Output the [X, Y] coordinate of the center of the cell containing the given text.  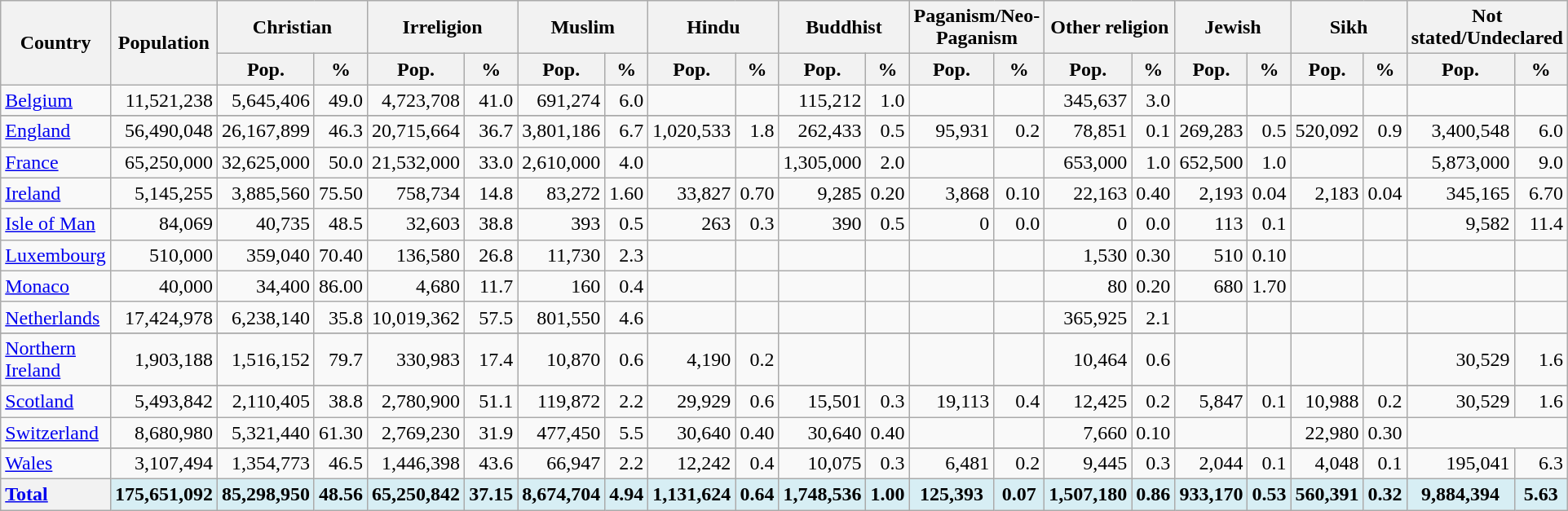
136,580 [416, 255]
78,851 [1088, 131]
393 [561, 224]
48.5 [341, 224]
3,868 [952, 193]
345,165 [1460, 193]
262,433 [822, 131]
Wales [55, 464]
Hindu [713, 28]
345,637 [1088, 100]
1,507,180 [1088, 495]
10,988 [1327, 401]
8,680,980 [163, 433]
61.30 [341, 433]
86.00 [341, 286]
652,500 [1212, 162]
33,827 [691, 193]
2,183 [1327, 193]
22,163 [1088, 193]
Population [163, 42]
653,000 [1088, 162]
Belgium [55, 100]
390 [822, 224]
50.0 [341, 162]
3,400,548 [1460, 131]
95,931 [952, 131]
Monaco [55, 286]
46.3 [341, 131]
1,131,624 [691, 495]
5,145,255 [163, 193]
17.4 [491, 359]
Paganism/Neo-Paganism [977, 28]
5,873,000 [1460, 162]
12,242 [691, 464]
11.4 [1541, 224]
5.5 [626, 433]
680 [1212, 286]
10,464 [1088, 359]
65,250,842 [416, 495]
14.8 [491, 193]
3,885,560 [266, 193]
32,603 [416, 224]
5,645,406 [266, 100]
17,424,978 [163, 317]
3,801,186 [561, 131]
70.40 [341, 255]
6.7 [626, 131]
115,212 [822, 100]
1,446,398 [416, 464]
263 [691, 224]
29,929 [691, 401]
Total [55, 495]
119,872 [561, 401]
75.50 [341, 193]
9,285 [822, 193]
Other religion [1110, 28]
4.6 [626, 317]
8,674,704 [561, 495]
7,660 [1088, 433]
1,305,000 [822, 162]
4.94 [626, 495]
48.56 [341, 495]
6.70 [1541, 193]
41.0 [491, 100]
Switzerland [55, 433]
269,283 [1212, 131]
477,450 [561, 433]
Country [55, 42]
1,530 [1088, 255]
2,110,405 [266, 401]
Buddhist [844, 28]
51.1 [491, 401]
35.8 [341, 317]
Muslim [583, 28]
11,730 [561, 255]
2.1 [1153, 317]
4.0 [626, 162]
0.9 [1385, 131]
6,481 [952, 464]
5.63 [1541, 495]
0.07 [1019, 495]
125,393 [952, 495]
1.00 [887, 495]
0.70 [757, 193]
36.7 [491, 131]
2.0 [887, 162]
2,780,900 [416, 401]
Scotland [55, 401]
365,925 [1088, 317]
758,734 [416, 193]
1.60 [626, 193]
0.32 [1385, 495]
4,190 [691, 359]
57.5 [491, 317]
510 [1212, 255]
330,983 [416, 359]
113 [1212, 224]
5,493,842 [163, 401]
3.0 [1153, 100]
9.0 [1541, 162]
510,000 [163, 255]
4,680 [416, 286]
40,735 [266, 224]
22,980 [1327, 433]
6,238,140 [266, 317]
Netherlands [55, 317]
66,947 [561, 464]
359,040 [266, 255]
80 [1088, 286]
1,748,536 [822, 495]
195,041 [1460, 464]
1.8 [757, 131]
34,400 [266, 286]
2,769,230 [416, 433]
9,445 [1088, 464]
79.7 [341, 359]
Isle of Man [55, 224]
26.8 [491, 255]
1.70 [1269, 286]
11.7 [491, 286]
20,715,664 [416, 131]
England [55, 131]
11,521,238 [163, 100]
3,107,494 [163, 464]
Irreligion [443, 28]
4,048 [1327, 464]
0.64 [757, 495]
46.5 [341, 464]
19,113 [952, 401]
1,903,188 [163, 359]
33.0 [491, 162]
Jewish [1233, 28]
Northern Ireland [55, 359]
Ireland [55, 193]
12,425 [1088, 401]
1,516,152 [266, 359]
15,501 [822, 401]
801,550 [561, 317]
520,092 [1327, 131]
4,723,708 [416, 100]
933,170 [1212, 495]
84,069 [163, 224]
9,582 [1460, 224]
83,272 [561, 193]
5,321,440 [266, 433]
26,167,899 [266, 131]
691,274 [561, 100]
31.9 [491, 433]
40,000 [163, 286]
2,044 [1212, 464]
21,532,000 [416, 162]
160 [561, 286]
Sikh [1349, 28]
France [55, 162]
1,354,773 [266, 464]
37.15 [491, 495]
0.53 [1269, 495]
65,250,000 [163, 162]
2,610,000 [561, 162]
Not stated/Undeclared [1487, 28]
1,020,533 [691, 131]
32,625,000 [266, 162]
9,884,394 [1460, 495]
175,651,092 [163, 495]
0.86 [1153, 495]
2.3 [626, 255]
85,298,950 [266, 495]
6.3 [1541, 464]
560,391 [1327, 495]
10,870 [561, 359]
5,847 [1212, 401]
Luxembourg [55, 255]
49.0 [341, 100]
2,193 [1212, 193]
10,075 [822, 464]
56,490,048 [163, 131]
10,019,362 [416, 317]
43.6 [491, 464]
Christian [292, 28]
